Search for the cell housing the specified text and yield its (x, y) center coordinate. 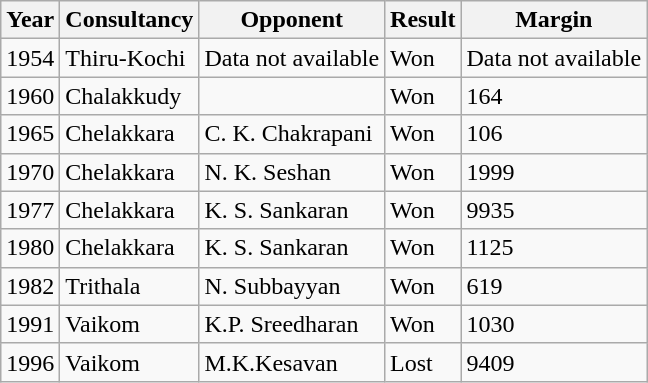
1030 (554, 324)
1970 (30, 172)
1982 (30, 286)
C. K. Chakrapani (292, 134)
1960 (30, 96)
K.P. Sreedharan (292, 324)
619 (554, 286)
Result (423, 20)
Lost (423, 362)
9409 (554, 362)
Margin (554, 20)
Consultancy (130, 20)
1999 (554, 172)
1991 (30, 324)
Opponent (292, 20)
N. K. Seshan (292, 172)
Year (30, 20)
1980 (30, 248)
9935 (554, 210)
N. Subbayyan (292, 286)
Thiru-Kochi (130, 58)
Chalakkudy (130, 96)
164 (554, 96)
1125 (554, 248)
Trithala (130, 286)
1954 (30, 58)
1977 (30, 210)
M.K.Kesavan (292, 362)
1996 (30, 362)
106 (554, 134)
1965 (30, 134)
